From the cell containing the given text, extract its center point as (x, y) coordinate. 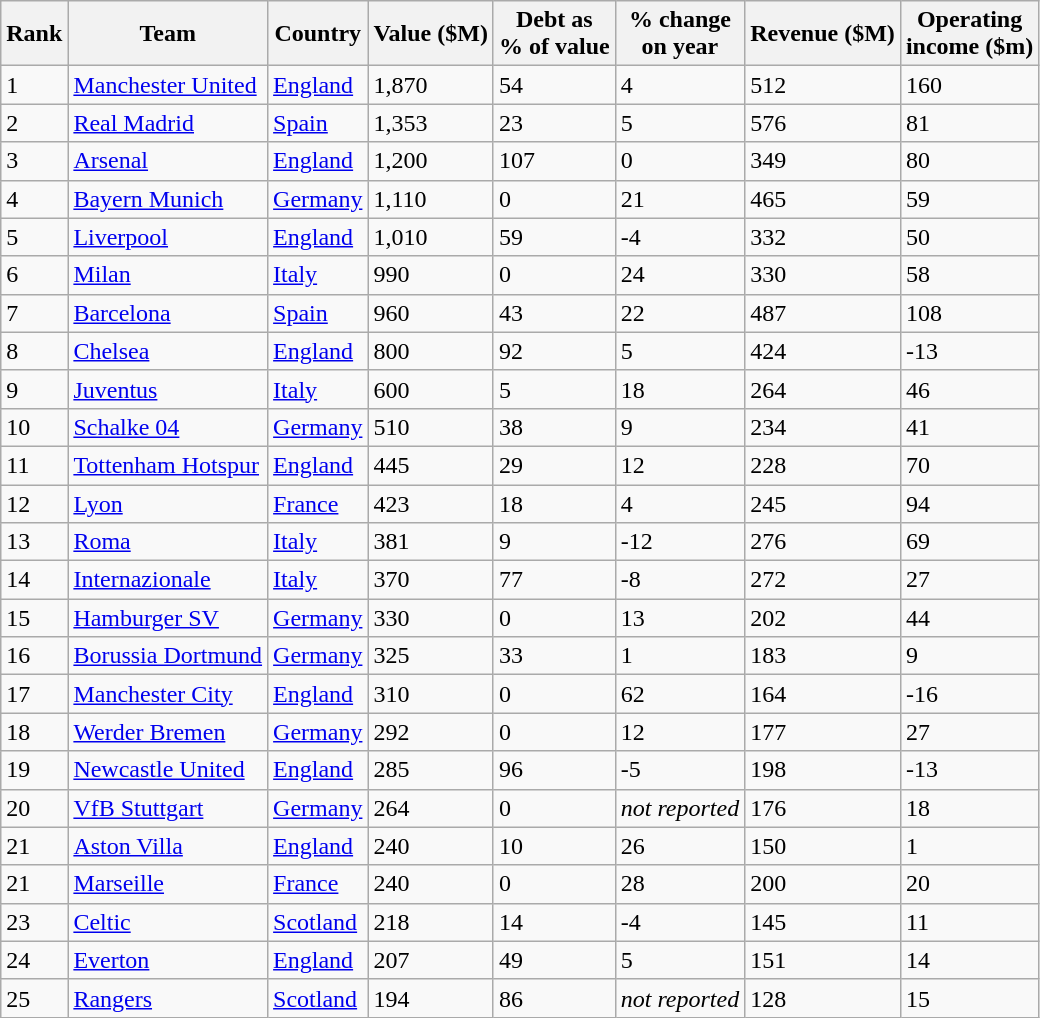
332 (823, 237)
128 (823, 998)
1,010 (431, 237)
370 (431, 580)
Tottenham Hotspur (168, 465)
194 (431, 998)
487 (823, 313)
800 (431, 351)
Werder Bremen (168, 732)
151 (823, 960)
96 (554, 770)
576 (823, 123)
990 (431, 275)
19 (34, 770)
Manchester City (168, 694)
176 (823, 808)
202 (823, 618)
46 (969, 389)
Roma (168, 542)
VfB Stuttgart (168, 808)
62 (680, 694)
310 (431, 694)
41 (969, 427)
3 (34, 161)
38 (554, 427)
145 (823, 922)
49 (554, 960)
16 (34, 656)
Celtic (168, 922)
292 (431, 732)
69 (969, 542)
Milan (168, 275)
381 (431, 542)
Team (168, 34)
960 (431, 313)
Liverpool (168, 237)
285 (431, 770)
92 (554, 351)
7 (34, 313)
1,110 (431, 199)
80 (969, 161)
Chelsea (168, 351)
77 (554, 580)
Juventus (168, 389)
160 (969, 85)
600 (431, 389)
17 (34, 694)
218 (431, 922)
50 (969, 237)
510 (431, 427)
465 (823, 199)
108 (969, 313)
512 (823, 85)
177 (823, 732)
107 (554, 161)
Hamburger SV (168, 618)
33 (554, 656)
Operatingincome ($m) (969, 34)
276 (823, 542)
Arsenal (168, 161)
44 (969, 618)
Rangers (168, 998)
Newcastle United (168, 770)
-8 (680, 580)
-12 (680, 542)
245 (823, 503)
Internazionale (168, 580)
272 (823, 580)
Everton (168, 960)
Aston Villa (168, 846)
Rank (34, 34)
325 (431, 656)
Marseille (168, 884)
150 (823, 846)
445 (431, 465)
26 (680, 846)
164 (823, 694)
Country (318, 34)
86 (554, 998)
-5 (680, 770)
22 (680, 313)
25 (34, 998)
424 (823, 351)
Bayern Munich (168, 199)
94 (969, 503)
200 (823, 884)
Manchester United (168, 85)
Borussia Dortmund (168, 656)
Debt as% of value (554, 34)
228 (823, 465)
Schalke 04 (168, 427)
58 (969, 275)
81 (969, 123)
2 (34, 123)
1,870 (431, 85)
-16 (969, 694)
Barcelona (168, 313)
Real Madrid (168, 123)
29 (554, 465)
% changeon year (680, 34)
207 (431, 960)
234 (823, 427)
198 (823, 770)
183 (823, 656)
423 (431, 503)
6 (34, 275)
Lyon (168, 503)
28 (680, 884)
54 (554, 85)
Value ($M) (431, 34)
1,200 (431, 161)
43 (554, 313)
349 (823, 161)
1,353 (431, 123)
8 (34, 351)
70 (969, 465)
Revenue ($M) (823, 34)
